Locate the cell with the specified text and output its [X, Y] center coordinate. 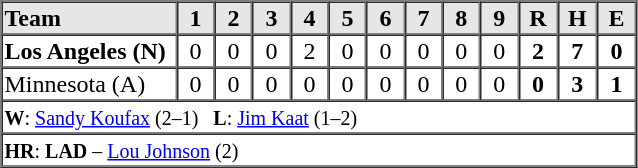
9 [499, 18]
6 [385, 18]
R [538, 18]
4 [309, 18]
Los Angeles (N) [90, 50]
Team [90, 18]
H [578, 18]
8 [461, 18]
Minnesota (A) [90, 84]
E [616, 18]
W: Sandy Koufax (2–1) L: Jim Kaat (1–2) [319, 116]
HR: LAD – Lou Johnson (2) [319, 150]
5 [347, 18]
